Capture the cell that displays the provided text and extract its [X, Y] central coordinate. 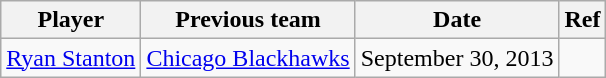
Chicago Blackhawks [248, 58]
Previous team [248, 20]
September 30, 2013 [457, 58]
Ref [582, 20]
Date [457, 20]
Ryan Stanton [71, 58]
Player [71, 20]
